Provide the (X, Y) coordinate of the cell's center where the given text is located.  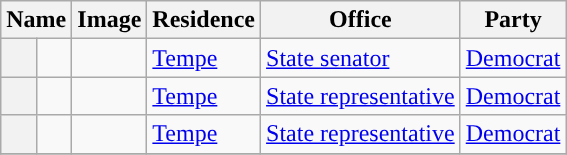
Name (36, 20)
Image (110, 20)
Residence (204, 20)
Office (361, 20)
Party (513, 20)
State senator (361, 58)
